From the cell containing the given text, extract its center point as (X, Y) coordinate. 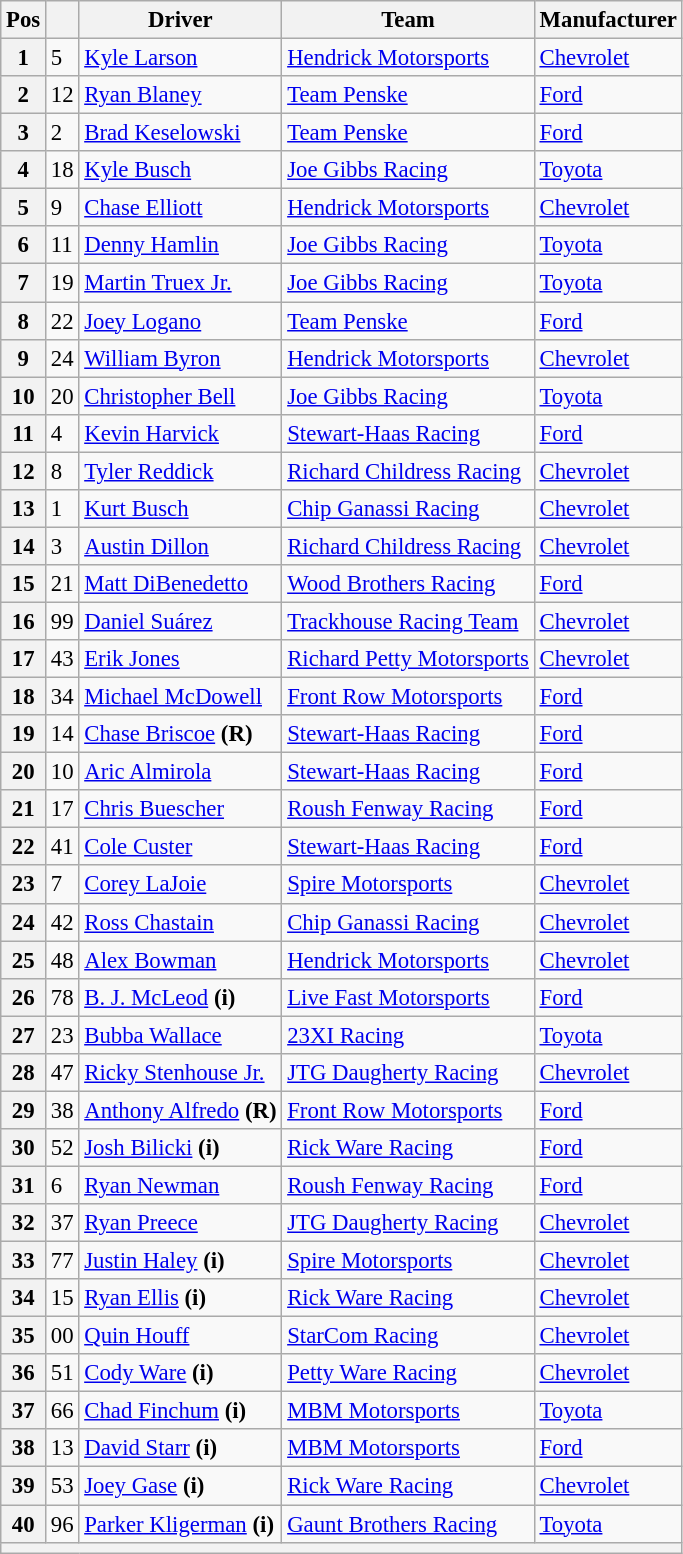
Corey LaJoie (180, 885)
Tyler Reddick (180, 471)
B. J. McLeod (i) (180, 997)
Denny Hamlin (180, 245)
Brad Keselowski (180, 133)
Justin Haley (i) (180, 1261)
16 (24, 621)
Ryan Blaney (180, 95)
Joey Logano (180, 321)
Ricky Stenhouse Jr. (180, 1073)
36 (24, 1373)
31 (24, 1185)
25 (24, 960)
Cole Custer (180, 847)
Aric Almirola (180, 772)
51 (62, 1373)
00 (62, 1336)
42 (62, 922)
Trackhouse Racing Team (408, 621)
Ryan Ellis (i) (180, 1298)
Chase Elliott (180, 208)
Michael McDowell (180, 697)
Manufacturer (608, 20)
Kyle Larson (180, 58)
32 (24, 1223)
23XI Racing (408, 1035)
Martin Truex Jr. (180, 283)
26 (24, 997)
Kurt Busch (180, 509)
David Starr (i) (180, 1449)
28 (24, 1073)
William Byron (180, 358)
30 (24, 1148)
Ross Chastain (180, 922)
Parker Kligerman (i) (180, 1524)
Chad Finchum (i) (180, 1411)
Team (408, 20)
Kevin Harvick (180, 433)
Alex Bowman (180, 960)
52 (62, 1148)
78 (62, 997)
99 (62, 621)
Anthony Alfredo (R) (180, 1110)
Live Fast Motorsports (408, 997)
Matt DiBenedetto (180, 584)
53 (62, 1486)
77 (62, 1261)
Austin Dillon (180, 546)
41 (62, 847)
Joey Gase (i) (180, 1486)
Driver (180, 20)
66 (62, 1411)
Chris Buescher (180, 809)
Bubba Wallace (180, 1035)
Gaunt Brothers Racing (408, 1524)
Erik Jones (180, 659)
96 (62, 1524)
Daniel Suárez (180, 621)
39 (24, 1486)
47 (62, 1073)
Kyle Busch (180, 170)
Chase Briscoe (R) (180, 734)
48 (62, 960)
Petty Ware Racing (408, 1373)
27 (24, 1035)
29 (24, 1110)
Ryan Preece (180, 1223)
Cody Ware (i) (180, 1373)
Quin Houff (180, 1336)
Christopher Bell (180, 396)
43 (62, 659)
Pos (24, 20)
Ryan Newman (180, 1185)
Wood Brothers Racing (408, 584)
StarCom Racing (408, 1336)
40 (24, 1524)
Josh Bilicki (i) (180, 1148)
35 (24, 1336)
Richard Petty Motorsports (408, 659)
33 (24, 1261)
